Provide the (x, y) coordinate of the cell's center where the given text is located.  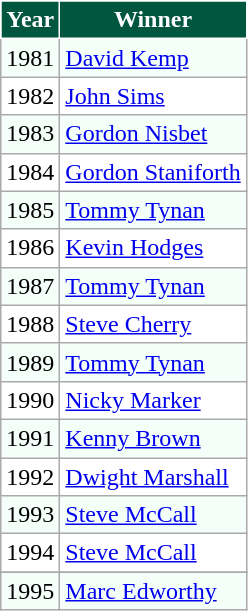
1989 (30, 362)
1983 (30, 134)
John Sims (153, 96)
1995 (30, 591)
1994 (30, 553)
Steve Cherry (153, 324)
Dwight Marshall (153, 477)
Marc Edworthy (153, 591)
1991 (30, 438)
Gordon Nisbet (153, 134)
1990 (30, 400)
Nicky Marker (153, 400)
1992 (30, 477)
1987 (30, 286)
Winner (153, 20)
1986 (30, 248)
1984 (30, 172)
1982 (30, 96)
Gordon Staniforth (153, 172)
David Kemp (153, 58)
Year (30, 20)
1985 (30, 210)
1981 (30, 58)
1988 (30, 324)
1993 (30, 515)
Kevin Hodges (153, 248)
Kenny Brown (153, 438)
